From the cell containing the given text, extract its center point as (X, Y) coordinate. 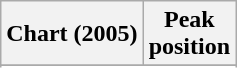
Chart (2005) (72, 34)
Peak position (189, 34)
